Locate the cell with the specified text and output its (x, y) center coordinate. 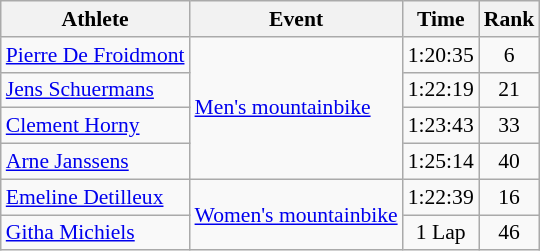
33 (510, 126)
Githa Michiels (96, 233)
Time (441, 19)
1:20:35 (441, 55)
1 Lap (441, 233)
1:25:14 (441, 162)
Event (296, 19)
46 (510, 233)
Rank (510, 19)
1:23:43 (441, 126)
Athlete (96, 19)
Pierre De Froidmont (96, 55)
Women's mountainbike (296, 214)
16 (510, 197)
1:22:39 (441, 197)
6 (510, 55)
1:22:19 (441, 90)
Arne Janssens (96, 162)
Jens Schuermans (96, 90)
21 (510, 90)
Men's mountainbike (296, 108)
40 (510, 162)
Emeline Detilleux (96, 197)
Clement Horny (96, 126)
